Locate the cell with the specified text and output its (x, y) center coordinate. 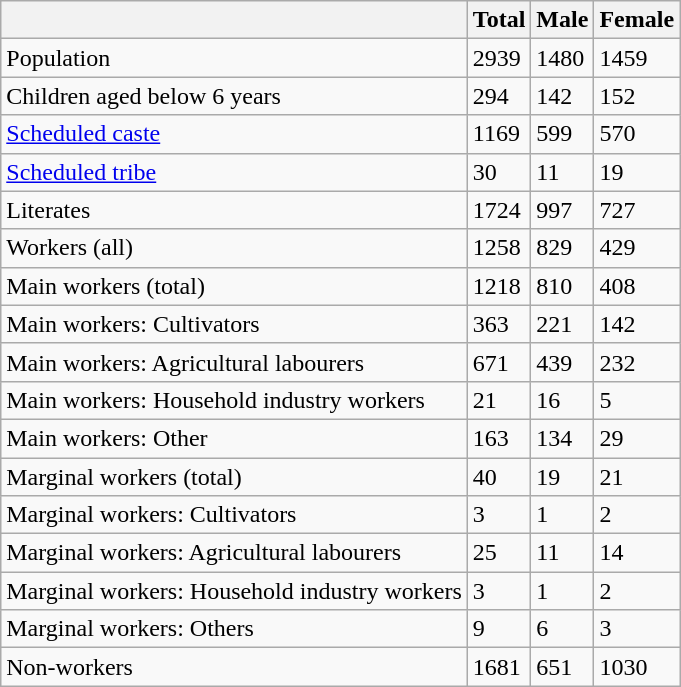
363 (499, 324)
152 (637, 96)
1169 (499, 134)
810 (562, 286)
Marginal workers (total) (234, 477)
1030 (637, 667)
408 (637, 286)
727 (637, 210)
1724 (499, 210)
Male (562, 20)
25 (499, 553)
Main workers: Other (234, 438)
232 (637, 362)
599 (562, 134)
Main workers (total) (234, 286)
Literates (234, 210)
Population (234, 58)
2939 (499, 58)
1681 (499, 667)
5 (637, 400)
Scheduled tribe (234, 172)
Main workers: Agricultural labourers (234, 362)
Main workers: Household industry workers (234, 400)
Female (637, 20)
Workers (all) (234, 248)
Marginal workers: Agricultural labourers (234, 553)
Main workers: Cultivators (234, 324)
671 (499, 362)
14 (637, 553)
651 (562, 667)
1459 (637, 58)
9 (499, 629)
Scheduled caste (234, 134)
134 (562, 438)
Non-workers (234, 667)
29 (637, 438)
829 (562, 248)
570 (637, 134)
294 (499, 96)
40 (499, 477)
1480 (562, 58)
439 (562, 362)
Total (499, 20)
6 (562, 629)
Children aged below 6 years (234, 96)
221 (562, 324)
429 (637, 248)
Marginal workers: Others (234, 629)
1258 (499, 248)
Marginal workers: Cultivators (234, 515)
997 (562, 210)
16 (562, 400)
163 (499, 438)
1218 (499, 286)
Marginal workers: Household industry workers (234, 591)
30 (499, 172)
